Find where the given text appears and provide that cell's center as [X, Y] coordinate. 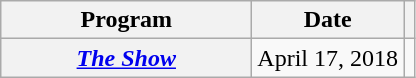
The Show [126, 58]
Program [126, 20]
Date [328, 20]
April 17, 2018 [328, 58]
